Provide the [x, y] coordinate of the cell's center where the given text is located.  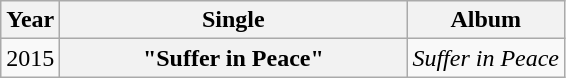
Year [30, 20]
Album [486, 20]
Single [234, 20]
"Suffer in Peace" [234, 58]
Suffer in Peace [486, 58]
2015 [30, 58]
